Locate the cell with the specified text and output its [x, y] center coordinate. 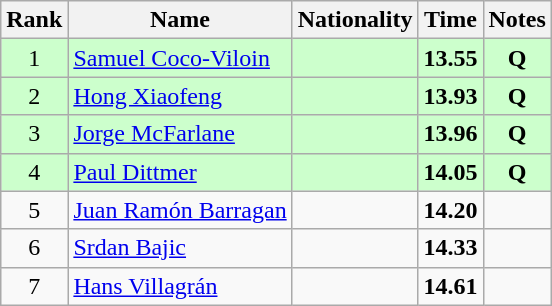
Name [180, 20]
14.05 [450, 172]
Srdan Bajic [180, 248]
13.96 [450, 134]
Samuel Coco-Viloin [180, 58]
Juan Ramón Barragan [180, 210]
Jorge McFarlane [180, 134]
3 [34, 134]
13.55 [450, 58]
6 [34, 248]
Rank [34, 20]
Nationality [355, 20]
1 [34, 58]
5 [34, 210]
Hans Villagrán [180, 286]
14.61 [450, 286]
Time [450, 20]
14.33 [450, 248]
2 [34, 96]
Notes [517, 20]
14.20 [450, 210]
Paul Dittmer [180, 172]
7 [34, 286]
13.93 [450, 96]
4 [34, 172]
Hong Xiaofeng [180, 96]
